For the text-containing cell, return its midpoint in [X, Y] coordinate format. 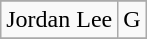
G [132, 20]
Jordan Lee [60, 20]
